Provide the (X, Y) coordinate of the cell's center where the given text is located.  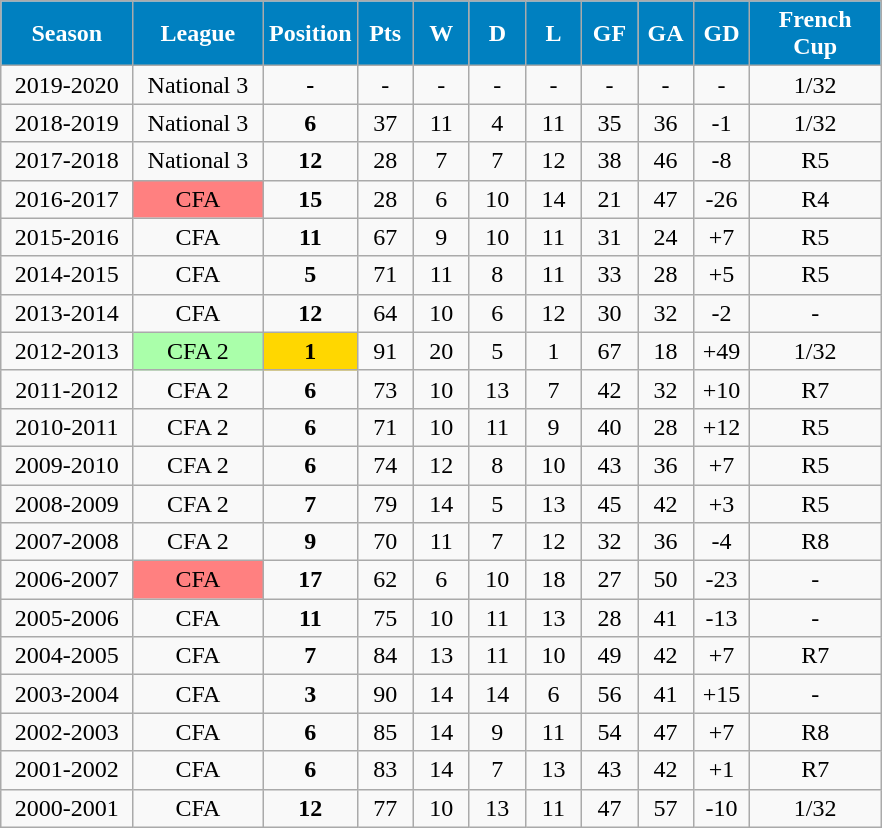
GF (609, 34)
-2 (722, 313)
17 (310, 580)
70 (385, 542)
75 (385, 618)
2010-2011 (66, 427)
+5 (722, 275)
League (198, 34)
+1 (722, 770)
31 (609, 237)
20 (441, 351)
-26 (722, 199)
46 (666, 161)
3 (310, 694)
57 (666, 808)
21 (609, 199)
85 (385, 732)
15 (310, 199)
+12 (722, 427)
-1 (722, 123)
35 (609, 123)
56 (609, 694)
2019-2020 (66, 85)
-13 (722, 618)
91 (385, 351)
D (497, 34)
79 (385, 503)
40 (609, 427)
2014-2015 (66, 275)
Season (66, 34)
2017-2018 (66, 161)
2007-2008 (66, 542)
27 (609, 580)
90 (385, 694)
Pts (385, 34)
83 (385, 770)
74 (385, 465)
+3 (722, 503)
+10 (722, 389)
2004-2005 (66, 656)
2012-2013 (66, 351)
54 (609, 732)
50 (666, 580)
GA (666, 34)
37 (385, 123)
-4 (722, 542)
62 (385, 580)
+15 (722, 694)
2008-2009 (66, 503)
24 (666, 237)
French Cup (816, 34)
30 (609, 313)
Position (310, 34)
-10 (722, 808)
L (553, 34)
2011-2012 (66, 389)
49 (609, 656)
W (441, 34)
2003-2004 (66, 694)
-23 (722, 580)
73 (385, 389)
2002-2003 (66, 732)
-8 (722, 161)
2000-2001 (66, 808)
2018-2019 (66, 123)
45 (609, 503)
2001-2002 (66, 770)
2015-2016 (66, 237)
38 (609, 161)
2006-2007 (66, 580)
GD (722, 34)
2013-2014 (66, 313)
4 (497, 123)
R4 (816, 199)
2005-2006 (66, 618)
+49 (722, 351)
33 (609, 275)
2009-2010 (66, 465)
84 (385, 656)
64 (385, 313)
2016-2017 (66, 199)
77 (385, 808)
